Detect which cell encompasses the target text, then output its (x, y) center coordinate. 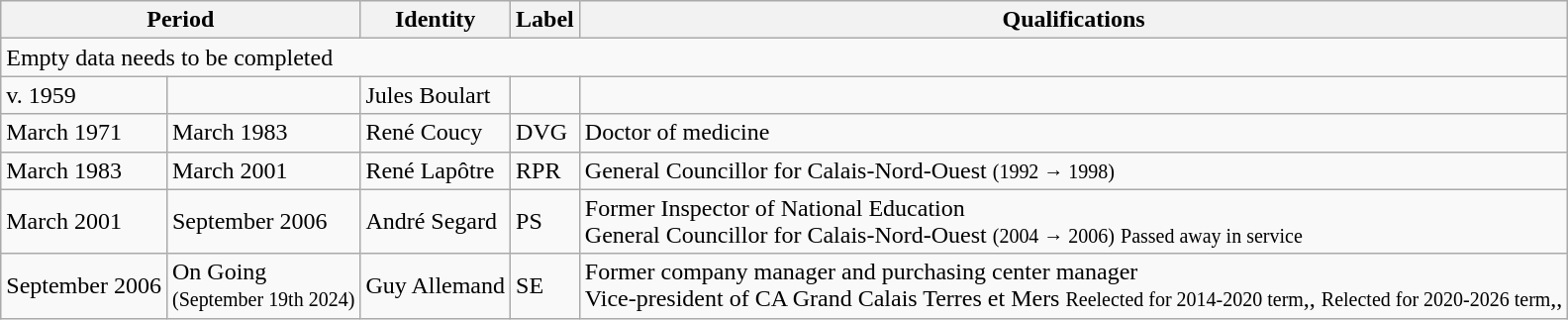
v. 1959 (84, 95)
Period (180, 20)
Guy Allemand (436, 285)
RPR (545, 170)
General Councillor for Calais-Nord-Ouest (1992 → 1998) (1073, 170)
On Going(September 19th 2024) (263, 285)
Jules Boulart (436, 95)
SE (545, 285)
March 1971 (84, 133)
René Lapôtre (436, 170)
René Coucy (436, 133)
DVG (545, 133)
Former Inspector of National EducationGeneral Councillor for Calais-Nord-Ouest (2004 → 2006) Passed away in service (1073, 222)
Identity (436, 20)
PS (545, 222)
Qualifications (1073, 20)
Label (545, 20)
André Segard (436, 222)
Empty data needs to be completed (784, 57)
Doctor of medicine (1073, 133)
